For the text-containing cell, return its midpoint in [x, y] coordinate format. 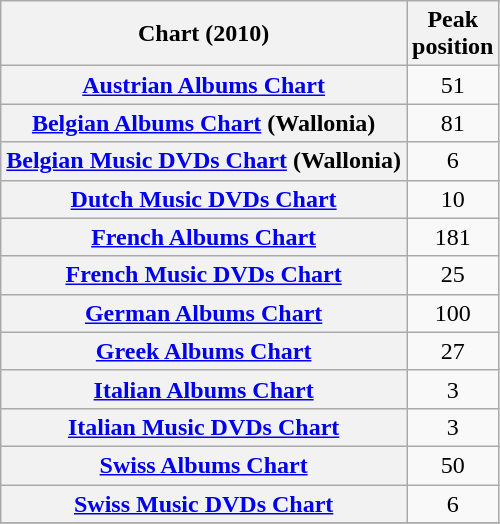
100 [452, 313]
Greek Albums Chart [204, 351]
25 [452, 275]
Italian Albums Chart [204, 389]
Swiss Albums Chart [204, 465]
27 [452, 351]
Swiss Music DVDs Chart [204, 503]
51 [452, 85]
Dutch Music DVDs Chart [204, 199]
10 [452, 199]
Austrian Albums Chart [204, 85]
50 [452, 465]
81 [452, 123]
French Albums Chart [204, 237]
German Albums Chart [204, 313]
181 [452, 237]
Chart (2010) [204, 34]
Italian Music DVDs Chart [204, 427]
French Music DVDs Chart [204, 275]
Belgian Albums Chart (Wallonia) [204, 123]
Peakposition [452, 34]
Belgian Music DVDs Chart (Wallonia) [204, 161]
